Return [x, y] of the center of cell containing provided text 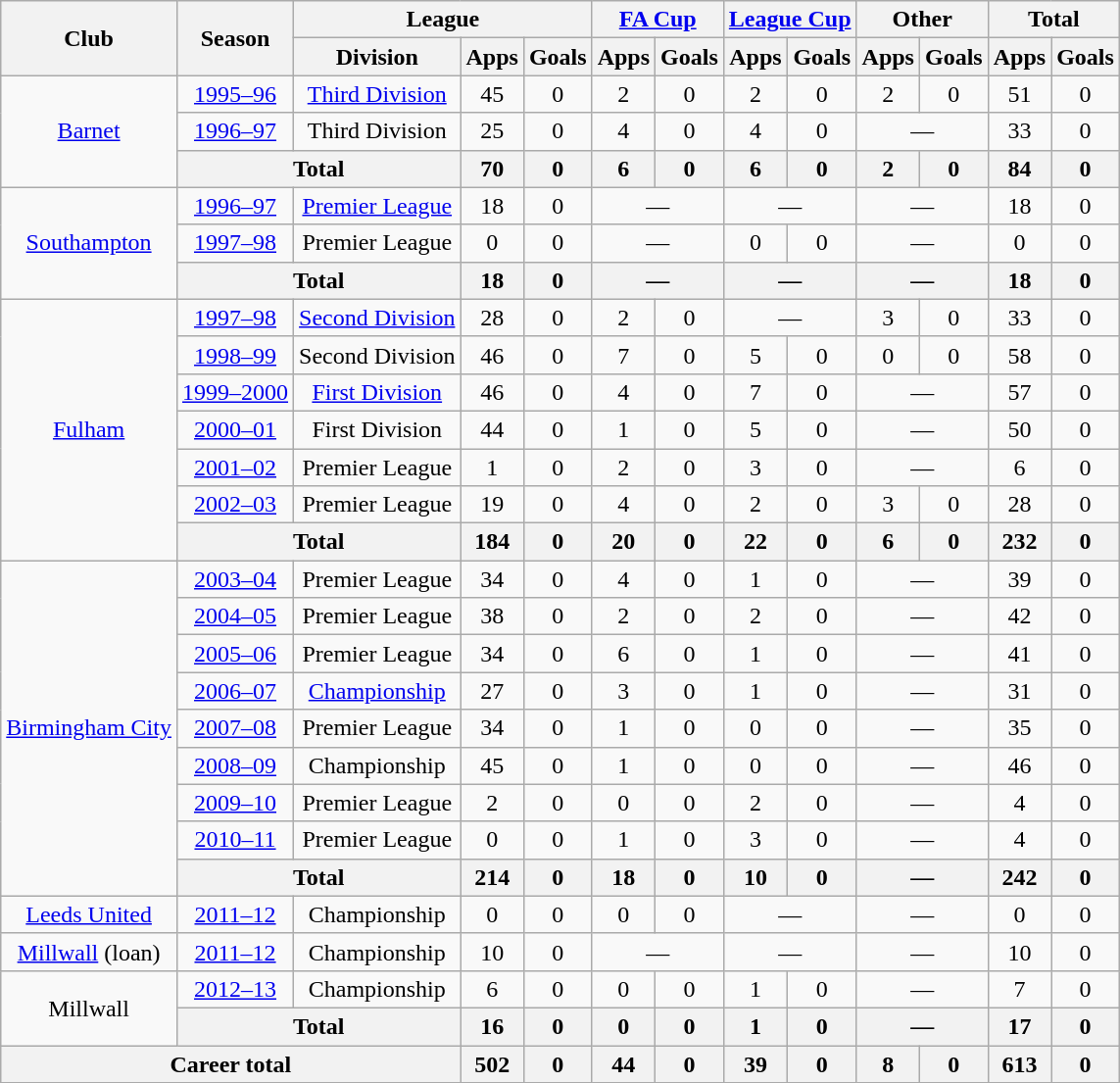
38 [492, 616]
2005–06 [235, 654]
613 [1019, 1063]
Millwall [89, 1008]
2007–08 [235, 728]
50 [1019, 429]
242 [1019, 877]
Club [89, 38]
31 [1019, 691]
19 [492, 505]
2003–04 [235, 579]
League Cup [790, 20]
Season [235, 38]
2006–07 [235, 691]
58 [1019, 355]
FA Cup [657, 20]
Division [377, 57]
17 [1019, 1026]
1999–2000 [235, 392]
2004–05 [235, 616]
25 [492, 131]
2000–01 [235, 429]
Career total [231, 1063]
20 [623, 542]
22 [755, 542]
2002–03 [235, 505]
Millwall (loan) [89, 952]
27 [492, 691]
2001–02 [235, 468]
Barnet [89, 131]
2009–10 [235, 803]
184 [492, 542]
Other [922, 20]
2010–11 [235, 840]
8 [888, 1063]
502 [492, 1063]
35 [1019, 728]
214 [492, 877]
57 [1019, 392]
232 [1019, 542]
Birmingham City [89, 729]
16 [492, 1026]
Leeds United [89, 914]
84 [1019, 169]
Fulham [89, 429]
2008–09 [235, 765]
42 [1019, 616]
1995–96 [235, 94]
1998–99 [235, 355]
51 [1019, 94]
League [443, 20]
41 [1019, 654]
Southampton [89, 243]
70 [492, 169]
2012–13 [235, 989]
